Locate the cell with the specified text and output its (X, Y) center coordinate. 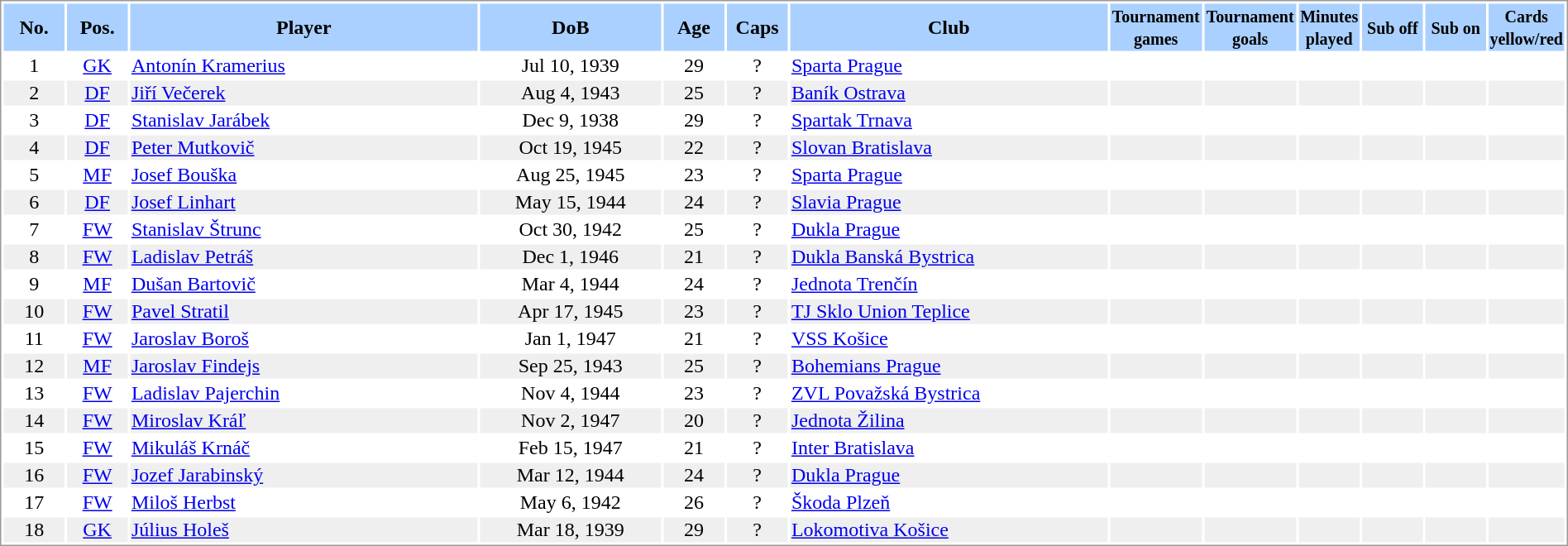
Caps (758, 26)
9 (33, 284)
10 (33, 312)
Minutesplayed (1329, 26)
Lokomotiva Košice (949, 530)
Aug 25, 1945 (571, 175)
Sep 25, 1943 (571, 366)
8 (33, 257)
Slovan Bratislava (949, 148)
13 (33, 393)
Dec 9, 1938 (571, 120)
1 (33, 65)
Jaroslav Boroš (304, 338)
Jednota Trenčín (949, 284)
11 (33, 338)
Jaroslav Findejs (304, 366)
Josef Bouška (304, 175)
Mikuláš Krnáč (304, 448)
Nov 2, 1947 (571, 421)
15 (33, 448)
Jozef Jarabinský (304, 476)
Josef Linhart (304, 203)
Aug 4, 1943 (571, 93)
May 15, 1944 (571, 203)
12 (33, 366)
2 (33, 93)
Dukla Banská Bystrica (949, 257)
Július Holeš (304, 530)
4 (33, 148)
Spartak Trnava (949, 120)
14 (33, 421)
26 (693, 502)
Ladislav Pajerchin (304, 393)
Ladislav Petráš (304, 257)
Age (693, 26)
Sub on (1456, 26)
Apr 17, 1945 (571, 312)
Jiří Večerek (304, 93)
ZVL Považská Bystrica (949, 393)
No. (33, 26)
7 (33, 229)
VSS Košice (949, 338)
Feb 15, 1947 (571, 448)
Oct 19, 1945 (571, 148)
20 (693, 421)
Tournamentgoals (1250, 26)
Inter Bratislava (949, 448)
Dec 1, 1946 (571, 257)
Pos. (98, 26)
Jan 1, 1947 (571, 338)
Miroslav Kráľ (304, 421)
17 (33, 502)
Tournamentgames (1156, 26)
6 (33, 203)
Stanislav Jarábek (304, 120)
5 (33, 175)
Nov 4, 1944 (571, 393)
Club (949, 26)
Mar 12, 1944 (571, 476)
Slavia Prague (949, 203)
Oct 30, 1942 (571, 229)
Miloš Herbst (304, 502)
Škoda Plzeň (949, 502)
Peter Mutkovič (304, 148)
Stanislav Štrunc (304, 229)
Pavel Stratil (304, 312)
TJ Sklo Union Teplice (949, 312)
Antonín Kramerius (304, 65)
Sub off (1393, 26)
Jednota Žilina (949, 421)
Cardsyellow/red (1527, 26)
Baník Ostrava (949, 93)
DoB (571, 26)
Bohemians Prague (949, 366)
16 (33, 476)
May 6, 1942 (571, 502)
Mar 4, 1944 (571, 284)
Player (304, 26)
Jul 10, 1939 (571, 65)
3 (33, 120)
18 (33, 530)
Dušan Bartovič (304, 284)
Mar 18, 1939 (571, 530)
22 (693, 148)
